Pinpoint the cell where the given text exists, returning its [X, Y] midpoint coordinate. 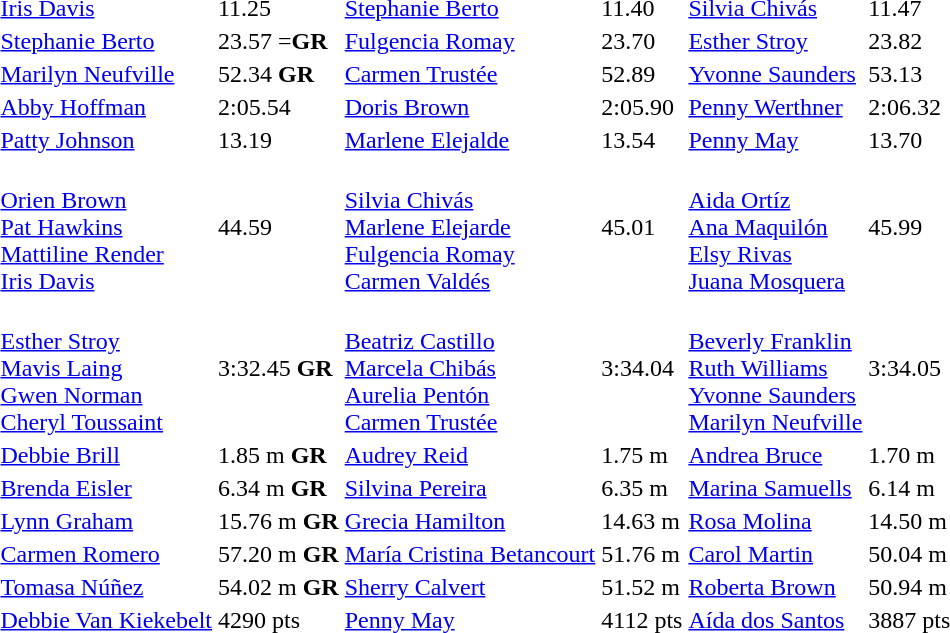
Roberta Brown [776, 587]
14.63 m [642, 521]
2:05.54 [278, 107]
María Cristina Betancourt [470, 554]
Sherry Calvert [470, 587]
Penny Werthner [776, 107]
44.59 [278, 227]
Carmen Trustée [470, 74]
Penny May [776, 140]
Carol Martin [776, 554]
Esther Stroy [776, 41]
Grecia Hamilton [470, 521]
51.52 m [642, 587]
Rosa Molina [776, 521]
Audrey Reid [470, 455]
1.75 m [642, 455]
3:34.04 [642, 368]
23.57 =GR [278, 41]
52.89 [642, 74]
15.76 m GR [278, 521]
3:32.45 GR [278, 368]
13.54 [642, 140]
Andrea Bruce [776, 455]
2:05.90 [642, 107]
Fulgencia Romay [470, 41]
6.34 m GR [278, 488]
23.70 [642, 41]
Silvia ChivásMarlene ElejardeFulgencia RomayCarmen Valdés [470, 227]
Silvina Pereira [470, 488]
54.02 m GR [278, 587]
51.76 m [642, 554]
45.01 [642, 227]
13.19 [278, 140]
Doris Brown [470, 107]
6.35 m [642, 488]
52.34 GR [278, 74]
57.20 m GR [278, 554]
Beatriz CastilloMarcela ChibásAurelia PentónCarmen Trustée [470, 368]
Marlene Elejalde [470, 140]
Beverly FranklinRuth WilliamsYvonne SaundersMarilyn Neufville [776, 368]
Marina Samuells [776, 488]
Yvonne Saunders [776, 74]
Aida OrtízAna MaquilónElsy RivasJuana Mosquera [776, 227]
1.85 m GR [278, 455]
